Capture the cell that displays the provided text and extract its [X, Y] central coordinate. 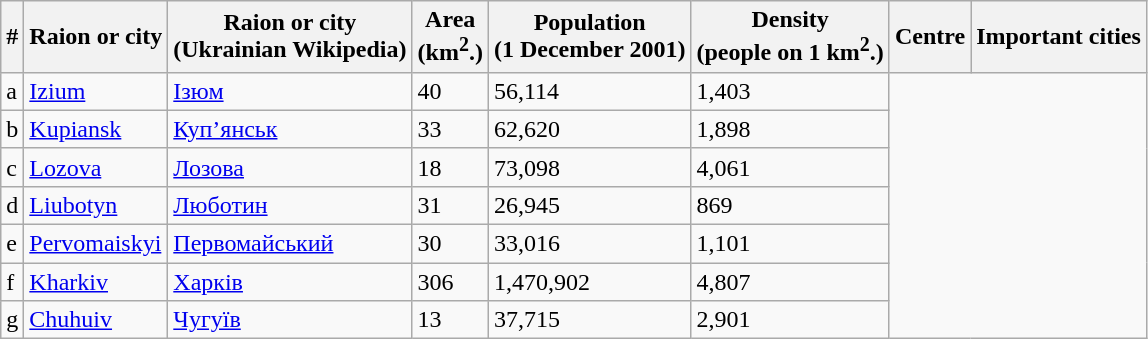
Area(km2.) [450, 37]
62,620 [590, 129]
d [12, 205]
73,098 [590, 167]
31 [450, 205]
Чугуїв [290, 320]
Liubotyn [96, 205]
Lozova [96, 167]
4,061 [790, 167]
Important cities [1059, 37]
Centre [930, 37]
18 [450, 167]
56,114 [590, 91]
37,715 [590, 320]
Density(people on 1 km2.) [790, 37]
c [12, 167]
Харків [290, 282]
Люботин [290, 205]
Лозова [290, 167]
# [12, 37]
Kupiansk [96, 129]
Chuhuiv [96, 320]
869 [790, 205]
e [12, 244]
Raion or city(Ukrainian Wikipedia) [290, 37]
4,807 [790, 282]
1,898 [790, 129]
40 [450, 91]
Куп’янськ [290, 129]
1,101 [790, 244]
Ізюм [290, 91]
Raion or city [96, 37]
1,403 [790, 91]
1,470,902 [590, 282]
Первомайський [290, 244]
b [12, 129]
13 [450, 320]
Pervomaiskyi [96, 244]
Kharkiv [96, 282]
Population(1 December 2001) [590, 37]
Izium [96, 91]
f [12, 282]
306 [450, 282]
g [12, 320]
30 [450, 244]
33 [450, 129]
33,016 [590, 244]
2,901 [790, 320]
a [12, 91]
26,945 [590, 205]
